Identify which cell holds the provided text, then report its (x, y) central coordinate. 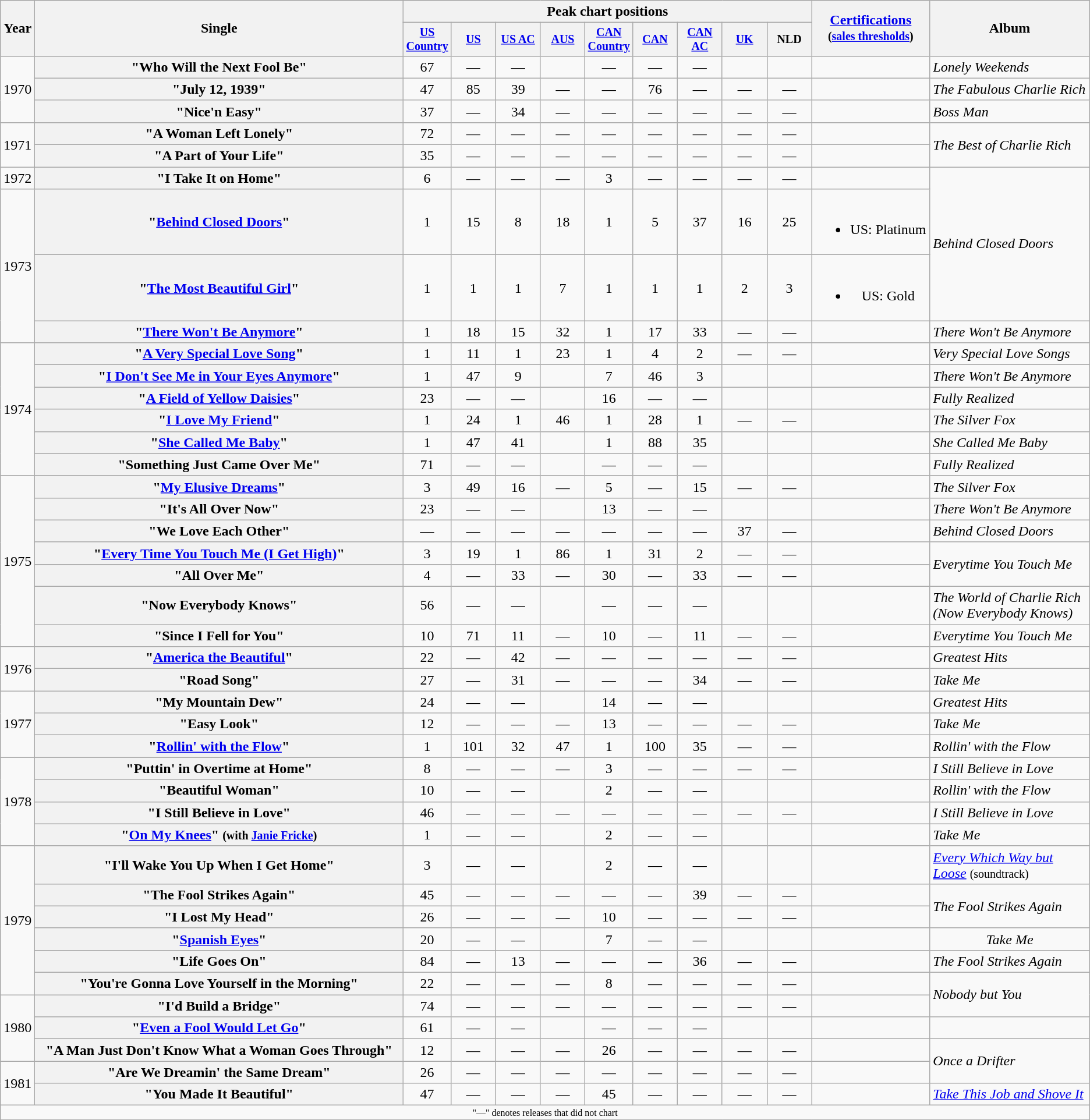
6 (427, 178)
The Fabulous Charlie Rich (1010, 89)
"All Over Me" (219, 575)
"Since I Fell for You" (219, 636)
1972 (17, 178)
19 (473, 553)
"Easy Look" (219, 724)
28 (656, 420)
"A Woman Left Lonely" (219, 133)
"She Called Me Baby" (219, 442)
1976 (17, 669)
88 (656, 442)
17 (656, 332)
1979 (17, 920)
Peak chart positions (608, 12)
1980 (17, 1028)
1978 (17, 802)
49 (473, 487)
"Something Just Came Over Me" (219, 465)
Very Special Love Songs (1010, 354)
Once a Drifter (1010, 1061)
"Puttin' in Overtime at Home" (219, 768)
"Road Song" (219, 680)
"The Most Beautiful Girl" (219, 288)
76 (656, 89)
72 (427, 133)
US AC (518, 40)
"Life Goes On" (219, 961)
86 (562, 553)
NLD (790, 40)
74 (427, 1006)
"We Love Each Other" (219, 531)
"On My Knees" (with Janie Fricke) (219, 835)
"Nice'n Easy" (219, 111)
"July 12, 1939" (219, 89)
14 (609, 702)
"Every Time You Touch Me (I Get High)" (219, 553)
67 (427, 67)
"The Fool Strikes Again" (219, 895)
Nobody but You (1010, 995)
Every Which Way but Loose (soundtrack) (1010, 865)
US: Platinum (871, 222)
25 (790, 222)
"I Don't See Me in Your Eyes Anymore" (219, 376)
1977 (17, 724)
Album (1010, 29)
"It's All Over Now" (219, 509)
1970 (17, 89)
"A Field of Yellow Daisies" (219, 398)
Take This Job and Shove It (1010, 1094)
"I'd Build a Bridge" (219, 1006)
"I Still Believe in Love" (219, 813)
9 (518, 376)
US (473, 40)
56 (427, 605)
CAN (656, 40)
"Behind Closed Doors" (219, 222)
"My Mountain Dew" (219, 702)
"There Won't Be Anymore" (219, 332)
42 (518, 658)
"A Part of Your Life" (219, 156)
"My Elusive Dreams" (219, 487)
1975 (17, 561)
41 (518, 442)
"Spanish Eyes" (219, 939)
30 (609, 575)
85 (473, 89)
"A Man Just Don't Know What a Woman Goes Through" (219, 1050)
"Now Everybody Knows" (219, 605)
The World of Charlie Rich (Now Everybody Knows) (1010, 605)
Single (219, 29)
101 (473, 746)
US: Gold (871, 288)
27 (427, 680)
US Country (427, 40)
CAN AC (700, 40)
"Who Will the Next Fool Be" (219, 67)
"Rollin' with the Flow" (219, 746)
Boss Man (1010, 111)
"I'll Wake You Up When I Get Home" (219, 865)
"Are We Dreamin' the Same Dream" (219, 1072)
"America the Beautiful" (219, 658)
84 (427, 961)
36 (700, 961)
"You Made It Beautiful" (219, 1094)
"Even a Fool Would Let Go" (219, 1028)
1973 (17, 266)
AUS (562, 40)
UK (744, 40)
"Beautiful Woman" (219, 791)
"You're Gonna Love Yourself in the Morning" (219, 984)
"I Love My Friend" (219, 420)
1974 (17, 409)
1981 (17, 1083)
"I Take It on Home" (219, 178)
100 (656, 746)
20 (427, 939)
CAN Country (609, 40)
"A Very Special Love Song" (219, 354)
The Best of Charlie Rich (1010, 144)
1971 (17, 144)
61 (427, 1028)
"—" denotes releases that did not chart (545, 1112)
"I Lost My Head" (219, 917)
Year (17, 29)
She Called Me Baby (1010, 442)
Lonely Weekends (1010, 67)
Certifications(sales thresholds) (871, 29)
